Provide the [X, Y] coordinate of the cell's center where the given text is located.  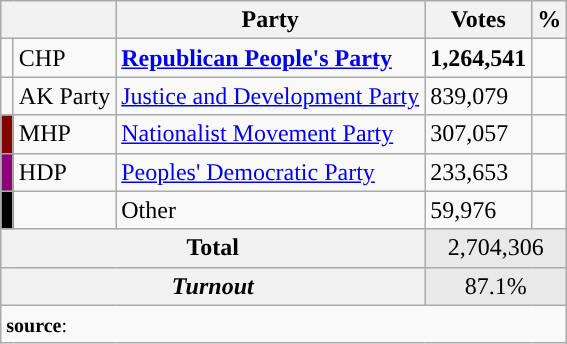
2,704,306 [496, 248]
Peoples' Democratic Party [270, 172]
HDP [64, 172]
MHP [64, 134]
Justice and Development Party [270, 96]
Votes [478, 20]
Nationalist Movement Party [270, 134]
AK Party [64, 96]
Other [270, 210]
Total [213, 248]
CHP [64, 58]
% [550, 20]
59,976 [478, 210]
1,264,541 [478, 58]
307,057 [478, 134]
Party [270, 20]
233,653 [478, 172]
Republican People's Party [270, 58]
source: [284, 324]
839,079 [478, 96]
87.1% [496, 286]
Turnout [213, 286]
